Capture the cell that displays the provided text and extract its [x, y] central coordinate. 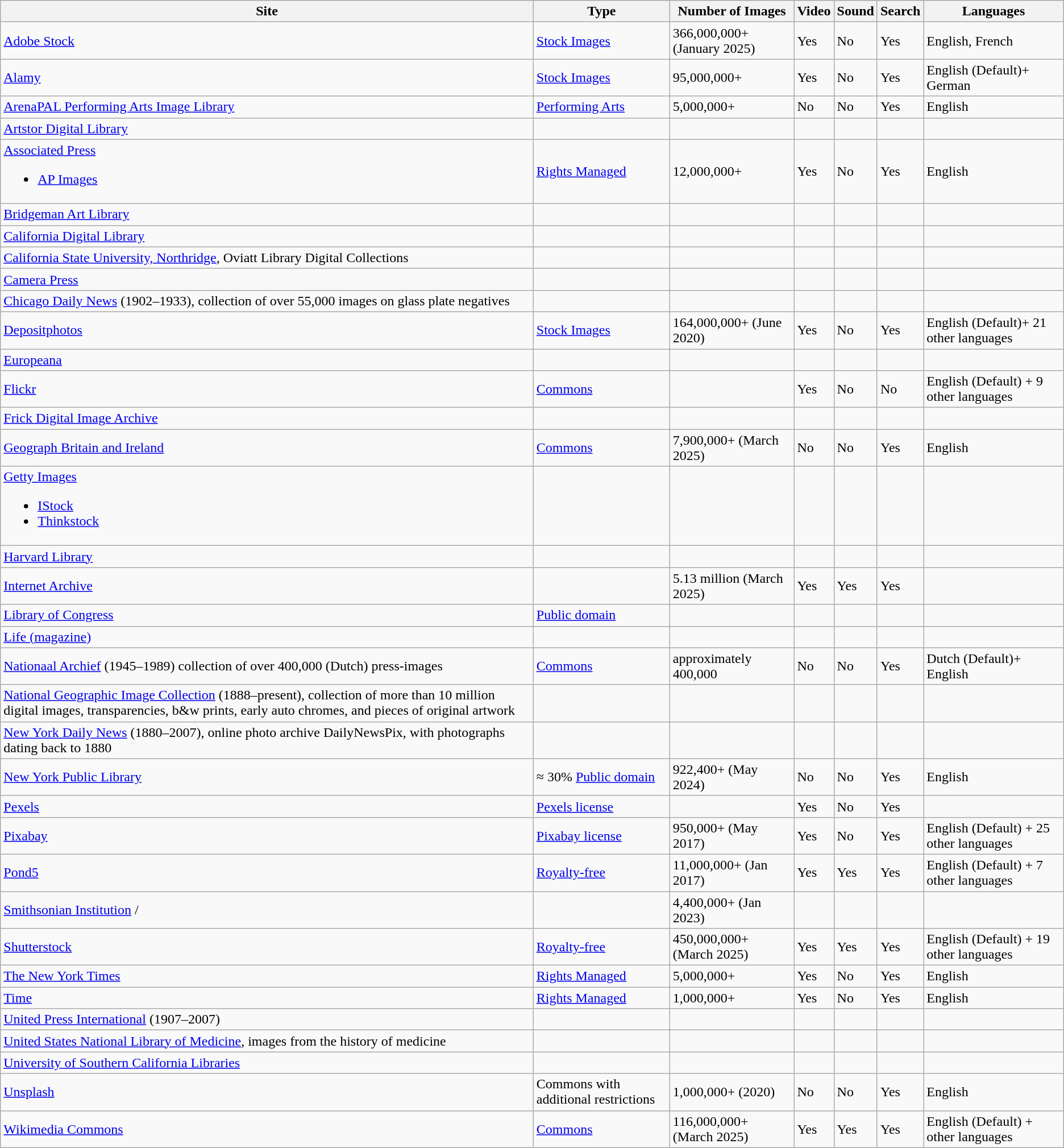
English (Default) + 19 other languages [994, 947]
Library of Congress [267, 615]
University of Southern California Libraries [267, 1063]
366,000,000+ (January 2025) [732, 41]
English (Default)+ German [994, 77]
English (Default) + 9 other languages [994, 389]
Camera Press [267, 279]
ArenaPAL Performing Arts Image Library [267, 107]
New York Daily News (1880–2007), online photo archive DailyNewsPix, with photographs dating back to 1880 [267, 740]
Time [267, 998]
English (Default)+ 21 other languages [994, 330]
116,000,000+ (March 2025) [732, 1129]
Alamy [267, 77]
United Press International (1907–2007) [267, 1019]
164,000,000+ (June 2020) [732, 330]
Commons with additional restrictions [601, 1092]
≈ 30% Public domain [601, 777]
5.13 million (March 2025) [732, 586]
English, French [994, 41]
Getty ImagesIStockThinkstock [267, 506]
Search [900, 11]
Artstor Digital Library [267, 129]
Nationaal Archief (1945–1989) collection of over 400,000 (Dutch) press-images [267, 666]
Video [814, 11]
12,000,000+ [732, 172]
English (Default) + 7 other languages [994, 872]
450,000,000+ (March 2025) [732, 947]
Pixabay [267, 836]
California State University, Northridge, Oviatt Library Digital Collections [267, 258]
California Digital Library [267, 236]
Adobe Stock [267, 41]
Europeana [267, 360]
Unsplash [267, 1092]
Flickr [267, 389]
95,000,000+ [732, 77]
Pexels license [601, 806]
Wikimedia Commons [267, 1129]
English (Default) + other languages [994, 1129]
Associated PressAP Images [267, 172]
4,400,000+ (Jan 2023) [732, 910]
Chicago Daily News (1902–1933), collection of over 55,000 images on glass plate negatives [267, 301]
Site [267, 11]
922,400+ (May 2024) [732, 777]
Sound [855, 11]
Type [601, 11]
Life (magazine) [267, 637]
1,000,000+ [732, 998]
New York Public Library [267, 777]
Pexels [267, 806]
Depositphotos [267, 330]
Number of Images [732, 11]
950,000+ (May 2017) [732, 836]
7,900,000+ (March 2025) [732, 448]
English (Default) + 25 other languages [994, 836]
Bridgeman Art Library [267, 214]
United States National Library of Medicine, images from the history of medicine [267, 1041]
Internet Archive [267, 586]
Smithsonian Institution / [267, 910]
The New York Times [267, 976]
Frick Digital Image Archive [267, 418]
approximately 400,000 [732, 666]
Performing Arts [601, 107]
Languages [994, 11]
Pixabay license [601, 836]
Public domain [601, 615]
1,000,000+ (2020) [732, 1092]
Dutch (Default)+ English [994, 666]
Harvard Library [267, 557]
Pond5 [267, 872]
11,000,000+ (Jan 2017) [732, 872]
Shutterstock [267, 947]
Geograph Britain and Ireland [267, 448]
